Capture the cell that displays the provided text and extract its [X, Y] central coordinate. 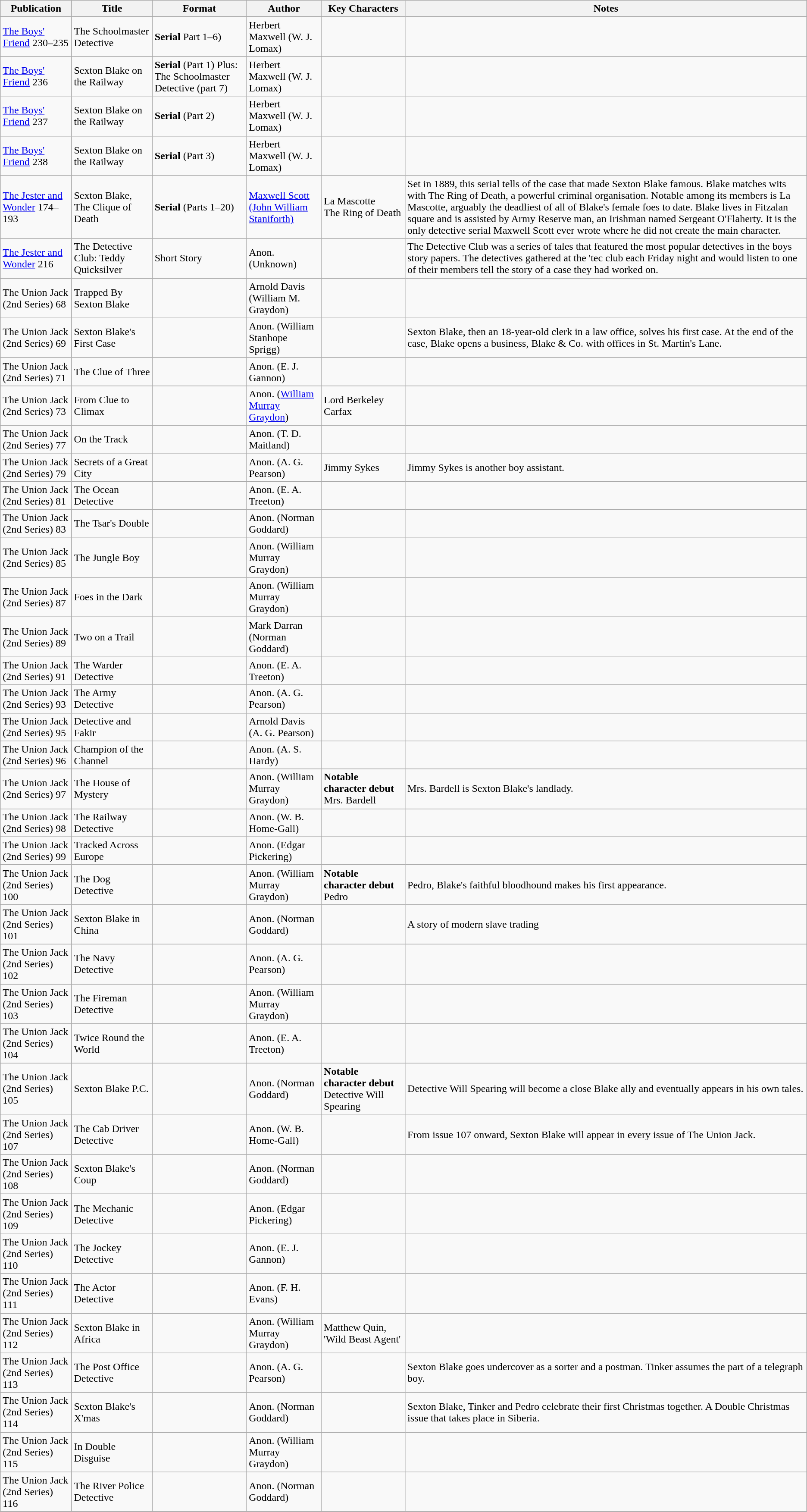
The Union Jack (2nd Series) 105 [36, 1089]
Twice Round the World [112, 1044]
Two on a Trail [112, 637]
The Railway Detective [112, 823]
The Union Jack (2nd Series) 113 [36, 1373]
The Cab Driver Detective [112, 1135]
The Boys' Friend 236 [36, 76]
The Union Jack (2nd Series) 85 [36, 558]
The House of Mystery [112, 789]
The Union Jack (2nd Series) 102 [36, 964]
Notes [606, 9]
The Union Jack (2nd Series) 110 [36, 1254]
Sexton Blake in Africa [112, 1333]
The Army Detective [112, 699]
The Tsar's Double [112, 524]
The Union Jack (2nd Series) 71 [36, 372]
Matthew Quin, 'Wild Beast Agent' [363, 1333]
Arnold Davis (William M. Graydon) [284, 298]
The Dog Detective [112, 885]
The Mechanic Detective [112, 1214]
In Double Disguise [112, 1452]
Detective Will Spearing will become a close Blake ally and eventually appears in his own tales. [606, 1089]
The Union Jack (2nd Series) 87 [36, 597]
The Union Jack (2nd Series) 109 [36, 1214]
La Mascotte The Ring of Death [363, 207]
Anon. (Unknown) [284, 258]
Champion of the Channel [112, 755]
The Clue of Three [112, 372]
The Union Jack (2nd Series) 116 [36, 1492]
Tracked Across Europe [112, 850]
Serial (Part 3) [199, 156]
The Union Jack (2nd Series) 96 [36, 755]
Serial (Parts 1–20) [199, 207]
Notable character debut Mrs. Bardell [363, 789]
The Boys' Friend 237 [36, 116]
The Union Jack (2nd Series) 100 [36, 885]
Mark Darran (Norman Goddard) [284, 637]
Anon. (T. D. Maitland) [284, 439]
A story of modern slave trading [606, 924]
Sexton Blake P.C. [112, 1089]
The Detective Club: Teddy Quicksilver [112, 258]
The Union Jack (2nd Series) 104 [36, 1044]
Serial Part 1–6) [199, 37]
The Union Jack (2nd Series) 69 [36, 338]
Sexton Blake's Coup [112, 1174]
Foes in the Dark [112, 597]
Lord Berkeley Carfax [363, 405]
The Union Jack (2nd Series) 79 [36, 467]
Format [199, 9]
The Union Jack (2nd Series) 95 [36, 727]
The Union Jack (2nd Series) 115 [36, 1452]
The Boys' Friend 238 [36, 156]
Detective and Fakir [112, 727]
The Union Jack (2nd Series) 83 [36, 524]
Serial (Part 1) Plus: The Schoolmaster Detective (part 7) [199, 76]
From issue 107 onward, Sexton Blake will appear in every issue of The Union Jack. [606, 1135]
Short Story [199, 258]
Notable character debut Pedro [363, 885]
The Warder Detective [112, 671]
The Union Jack (2nd Series) 98 [36, 823]
The Post Office Detective [112, 1373]
The Union Jack (2nd Series) 107 [36, 1135]
The Actor Detective [112, 1293]
The Union Jack (2nd Series) 77 [36, 439]
The Navy Detective [112, 964]
Mrs. Bardell is Sexton Blake's landlady. [606, 789]
Serial (Part 2) [199, 116]
The Boys' Friend 230–235 [36, 37]
From Clue to Climax [112, 405]
Jimmy Sykes is another boy assistant. [606, 467]
The Union Jack (2nd Series) 114 [36, 1412]
The Jungle Boy [112, 558]
Sexton Blake's First Case [112, 338]
The Ocean Detective [112, 496]
The Union Jack (2nd Series) 81 [36, 496]
The Union Jack (2nd Series) 99 [36, 850]
The Union Jack (2nd Series) 97 [36, 789]
Anon. (F. H. Evans) [284, 1293]
The Union Jack (2nd Series) 111 [36, 1293]
Notable character debut Detective Will Spearing [363, 1089]
The Jester and Wonder 216 [36, 258]
Sexton Blake, The Clique of Death [112, 207]
Anon. (William Stanhope Sprigg) [284, 338]
Publication [36, 9]
The Union Jack (2nd Series) 101 [36, 924]
Pedro, Blake's faithful bloodhound makes his first appearance. [606, 885]
The Union Jack (2nd Series) 93 [36, 699]
Sexton Blake in China [112, 924]
The Schoolmaster Detective [112, 37]
The Union Jack (2nd Series) 68 [36, 298]
Trapped By Sexton Blake [112, 298]
Key Characters [363, 9]
The Fireman Detective [112, 1004]
The Union Jack (2nd Series) 108 [36, 1174]
The Union Jack (2nd Series) 73 [36, 405]
Author [284, 9]
The Union Jack (2nd Series) 91 [36, 671]
Sexton Blake's X'mas [112, 1412]
Secrets of a Great City [112, 467]
Title [112, 9]
Anon. (A. S. Hardy) [284, 755]
The Union Jack (2nd Series) 89 [36, 637]
The Jockey Detective [112, 1254]
The Jester and Wonder 174–193 [36, 207]
Arnold Davis (A. G. Pearson) [284, 727]
The Union Jack (2nd Series) 112 [36, 1333]
Sexton Blake, Tinker and Pedro celebrate their first Christmas together. A Double Christmas issue that takes place in Siberia. [606, 1412]
The River Police Detective [112, 1492]
The Union Jack (2nd Series) 103 [36, 1004]
Jimmy Sykes [363, 467]
On the Track [112, 439]
Sexton Blake goes undercover as a sorter and a postman. Tinker assumes the part of a telegraph boy. [606, 1373]
Maxwell Scott (John William Staniforth) [284, 207]
